Output the (x, y) coordinate of the center of the cell containing the given text.  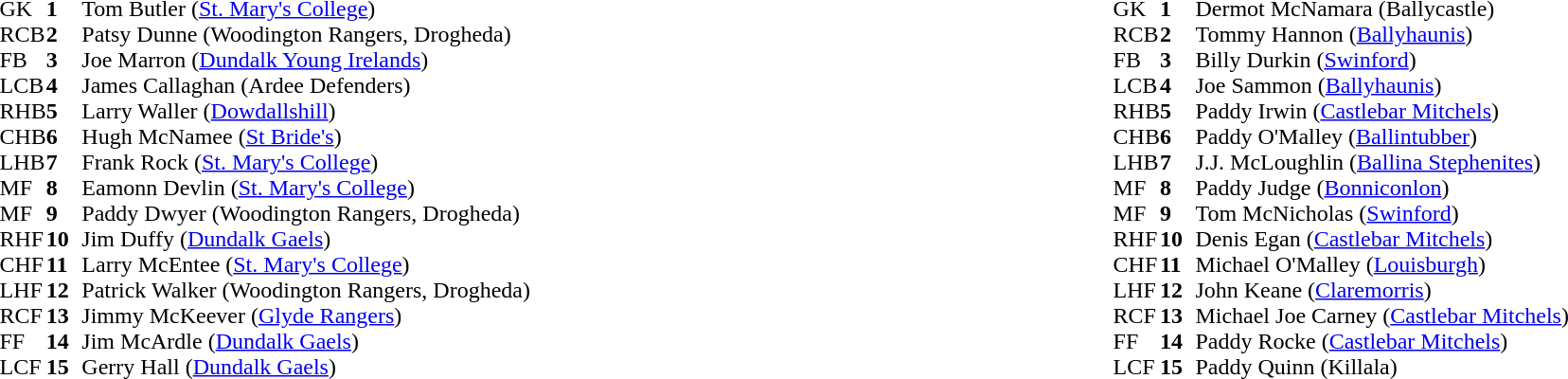
Frank Rock (St. Mary's College) (306, 163)
Jim McArdle (Dundalk Gaels) (306, 341)
Jimmy McKeever (Glyde Rangers) (306, 316)
Patrick Walker (Woodington Rangers, Drogheda) (306, 290)
Larry McEntee (St. Mary's College) (306, 265)
Larry Waller (Dowdallshill) (306, 112)
James Callaghan (Ardee Defenders) (306, 85)
Hugh McNamee (St Bride's) (306, 136)
Joe Marron (Dundalk Young Irelands) (306, 61)
Patsy Dunne (Woodington Rangers, Drogheda) (306, 34)
Paddy Dwyer (Woodington Rangers, Drogheda) (306, 214)
Eamonn Devlin (St. Mary's College) (306, 188)
Jim Duffy (Dundalk Gaels) (306, 239)
